For the text-containing cell, return its midpoint in [x, y] coordinate format. 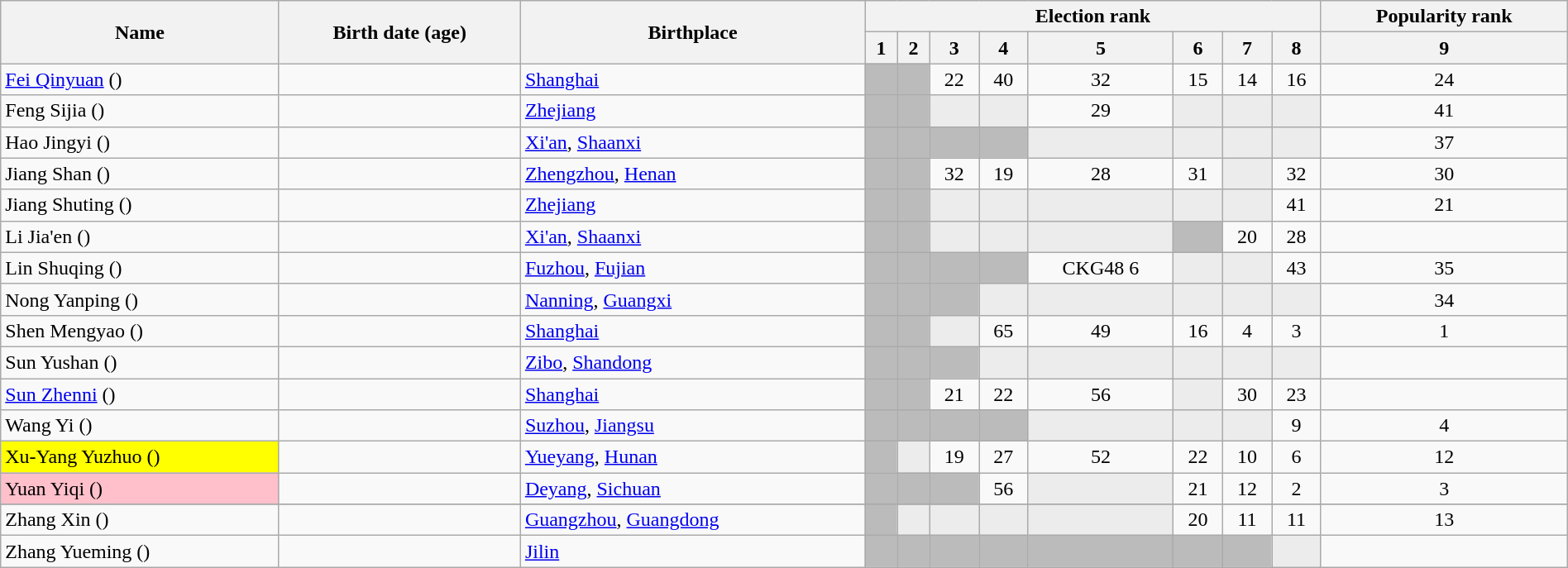
Nanning, Guangxi [693, 299]
7 [1247, 48]
31 [1198, 174]
40 [1004, 79]
5 [1101, 48]
Hao Jingyi () [140, 142]
23 [1297, 394]
65 [1004, 331]
Shen Mengyao () [140, 331]
15 [1198, 79]
49 [1101, 331]
Election rank [1093, 17]
Jiang Shuting () [140, 205]
34 [1444, 299]
Name [140, 32]
Birth date (age) [399, 32]
35 [1444, 268]
Fei Qinyuan () [140, 79]
13 [1444, 520]
Xu-Yang Yuzhuo () [140, 457]
Jilin [693, 551]
43 [1297, 268]
Zhang Yueming () [140, 551]
Feng Sijia () [140, 111]
Zibo, Shandong [693, 362]
27 [1004, 457]
Zhengzhou, Henan [693, 174]
Fuzhou, Fujian [693, 268]
8 [1297, 48]
Guangzhou, Guangdong [693, 520]
37 [1444, 142]
Sun Zhenni () [140, 394]
Yueyang, Hunan [693, 457]
Popularity rank [1444, 17]
10 [1247, 457]
Jiang Shan () [140, 174]
CKG48 6 [1101, 268]
Zhang Xin () [140, 520]
Deyang, Sichuan [693, 489]
14 [1247, 79]
Nong Yanping () [140, 299]
Birthplace [693, 32]
Suzhou, Jiangsu [693, 426]
Wang Yi () [140, 426]
Sun Yushan () [140, 362]
29 [1101, 111]
52 [1101, 457]
Lin Shuqing () [140, 268]
Li Jia'en () [140, 236]
24 [1444, 79]
Yuan Yiqi () [140, 489]
